Return (x, y) of the center of cell containing provided text 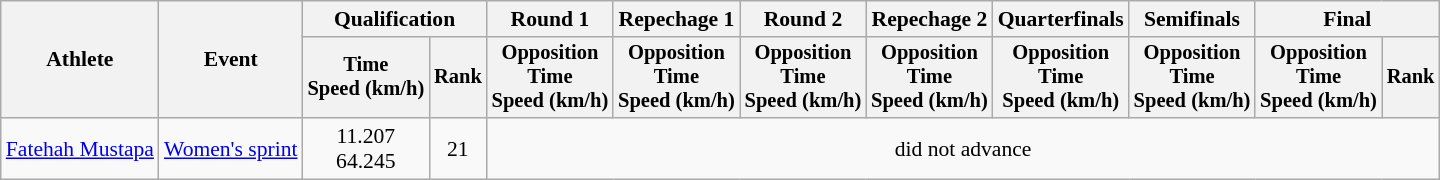
Final (1347, 19)
Round 1 (550, 19)
Event (231, 60)
Repechage 1 (676, 19)
Semifinals (1192, 19)
Fatehah Mustapa (80, 148)
Qualification (395, 19)
21 (458, 148)
11.20764.245 (366, 148)
Repechage 2 (930, 19)
Women's sprint (231, 148)
Athlete (80, 60)
TimeSpeed (km/h) (366, 78)
Quarterfinals (1061, 19)
did not advance (964, 148)
Round 2 (804, 19)
